Extract the (X, Y) coordinate from the center of the cell holding the provided text.  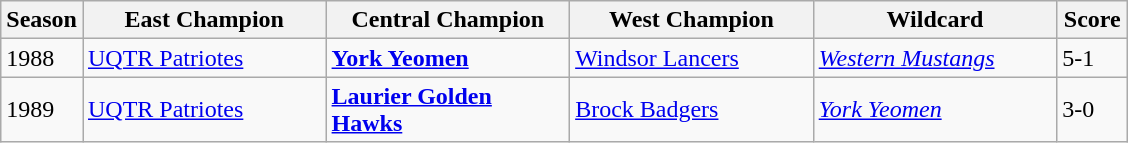
3-0 (1092, 110)
5-1 (1092, 58)
1989 (42, 110)
East Champion (204, 20)
Central Champion (448, 20)
Windsor Lancers (692, 58)
1988 (42, 58)
Laurier Golden Hawks (448, 110)
Season (42, 20)
Wildcard (935, 20)
Score (1092, 20)
West Champion (692, 20)
Brock Badgers (692, 110)
Western Mustangs (935, 58)
